Return the [X, Y] coordinate for the center point of the cell that contains the specified text.  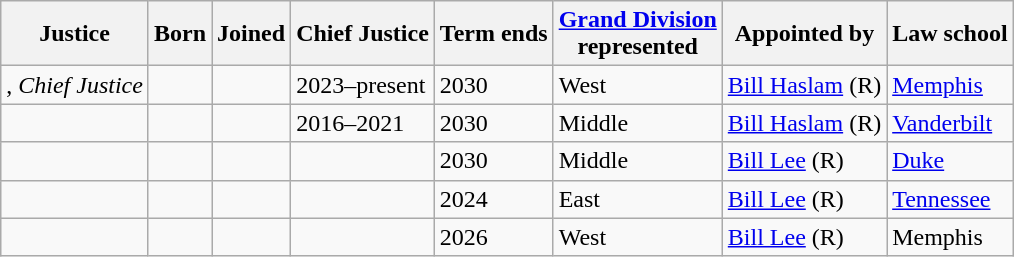
East [638, 199]
Born [180, 34]
Duke [950, 161]
Joined [252, 34]
2024 [494, 199]
Chief Justice [363, 34]
, Chief Justice [75, 85]
Term ends [494, 34]
Vanderbilt [950, 123]
Justice [75, 34]
2023–present [363, 85]
Grand Divisionrepresented [638, 34]
Appointed by [804, 34]
Law school [950, 34]
2016–2021 [363, 123]
2026 [494, 237]
Tennessee [950, 199]
